Pinpoint the cell where the given text exists, returning its [X, Y] midpoint coordinate. 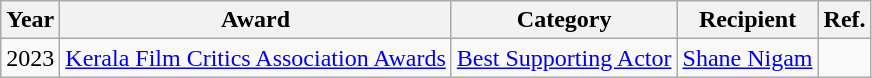
Recipient [748, 20]
Award [256, 20]
2023 [30, 58]
Shane Nigam [748, 58]
Best Supporting Actor [564, 58]
Kerala Film Critics Association Awards [256, 58]
Ref. [844, 20]
Year [30, 20]
Category [564, 20]
